Provide the [X, Y] coordinate of the cell's center where the given text is located.  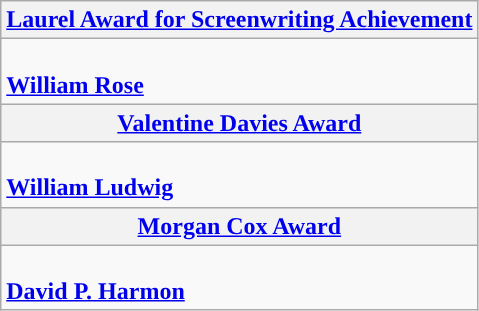
David P. Harmon [240, 278]
William Ludwig [240, 174]
Laurel Award for Screenwriting Achievement [240, 20]
Morgan Cox Award [240, 226]
William Rose [240, 72]
Valentine Davies Award [240, 123]
